Search for the cell housing the specified text and yield its [X, Y] center coordinate. 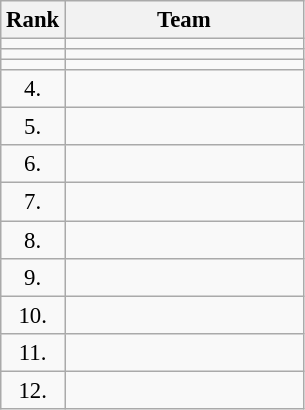
7. [33, 202]
4. [33, 89]
10. [33, 315]
5. [33, 127]
Team [184, 20]
11. [33, 352]
8. [33, 240]
12. [33, 390]
9. [33, 277]
Rank [33, 20]
6. [33, 165]
